Return the [X, Y] coordinate for the center point of the cell that contains the specified text.  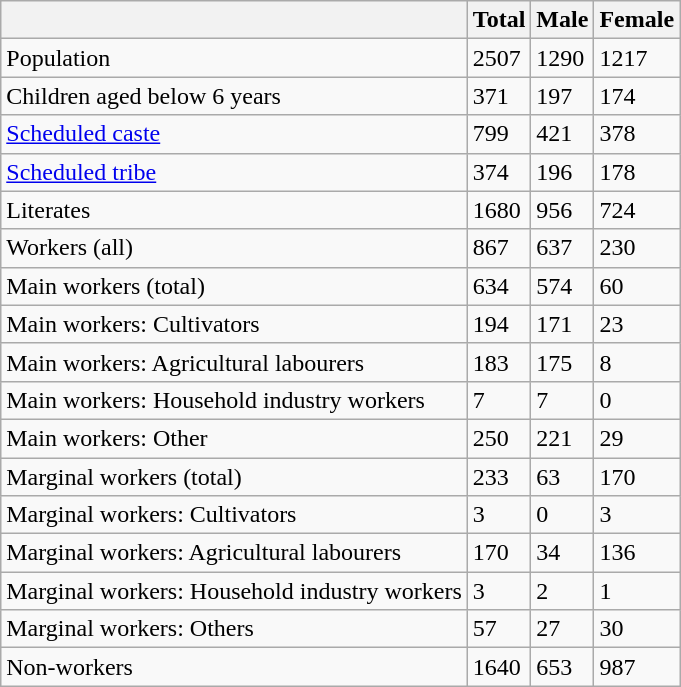
63 [562, 477]
Marginal workers: Cultivators [234, 515]
956 [562, 210]
799 [499, 134]
Non-workers [234, 667]
2 [562, 591]
371 [499, 96]
175 [562, 362]
27 [562, 629]
178 [637, 172]
1 [637, 591]
196 [562, 172]
378 [637, 134]
29 [637, 438]
171 [562, 324]
Marginal workers: Agricultural labourers [234, 553]
Scheduled caste [234, 134]
183 [499, 362]
1640 [499, 667]
60 [637, 286]
1217 [637, 58]
1290 [562, 58]
197 [562, 96]
Children aged below 6 years [234, 96]
194 [499, 324]
Scheduled tribe [234, 172]
637 [562, 248]
Main workers (total) [234, 286]
Literates [234, 210]
Female [637, 20]
174 [637, 96]
136 [637, 553]
987 [637, 667]
634 [499, 286]
Main workers: Other [234, 438]
374 [499, 172]
1680 [499, 210]
Marginal workers (total) [234, 477]
2507 [499, 58]
653 [562, 667]
230 [637, 248]
574 [562, 286]
Population [234, 58]
Marginal workers: Others [234, 629]
Marginal workers: Household industry workers [234, 591]
250 [499, 438]
Main workers: Cultivators [234, 324]
221 [562, 438]
Male [562, 20]
421 [562, 134]
Total [499, 20]
8 [637, 362]
Main workers: Agricultural labourers [234, 362]
23 [637, 324]
30 [637, 629]
233 [499, 477]
724 [637, 210]
34 [562, 553]
57 [499, 629]
Workers (all) [234, 248]
867 [499, 248]
Main workers: Household industry workers [234, 400]
